Provide the (X, Y) coordinate of the cell's center where the given text is located.  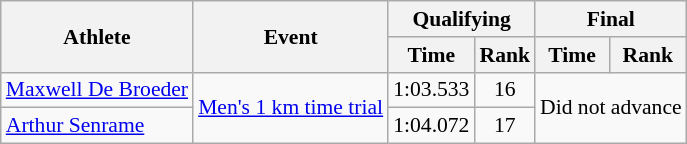
1:03.533 (431, 90)
Event (290, 36)
Athlete (97, 36)
Men's 1 km time trial (290, 108)
Did not advance (611, 108)
Qualifying (462, 19)
16 (504, 90)
17 (504, 126)
Maxwell De Broeder (97, 90)
Arthur Senrame (97, 126)
1:04.072 (431, 126)
Final (611, 19)
